Capture the cell that displays the provided text and extract its (X, Y) central coordinate. 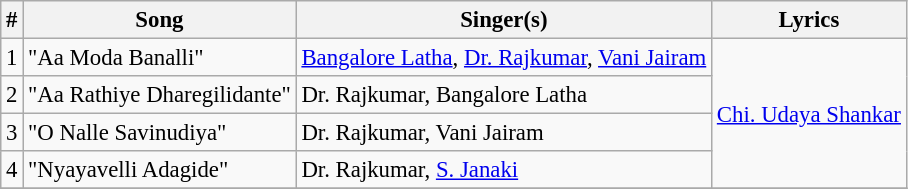
1 (12, 58)
"O Nalle Savinudiya" (160, 133)
"Nyayavelli Adagide" (160, 170)
Dr. Rajkumar, Bangalore Latha (504, 95)
4 (12, 170)
Song (160, 20)
Dr. Rajkumar, Vani Jairam (504, 133)
Singer(s) (504, 20)
Chi. Udaya Shankar (810, 114)
Bangalore Latha, Dr. Rajkumar, Vani Jairam (504, 58)
Dr. Rajkumar, S. Janaki (504, 170)
# (12, 20)
"Aa Rathiye Dharegilidante" (160, 95)
3 (12, 133)
"Aa Moda Banalli" (160, 58)
Lyrics (810, 20)
2 (12, 95)
